Detect which cell encompasses the target text, then output its (X, Y) center coordinate. 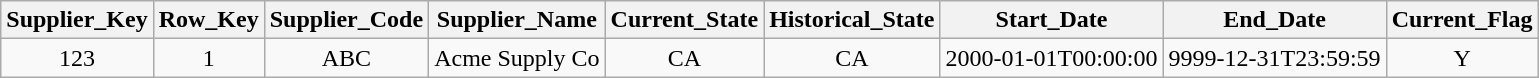
9999-12-31T23:59:59 (1274, 58)
Supplier_Code (346, 20)
Y (1462, 58)
123 (77, 58)
Current_Flag (1462, 20)
1 (208, 58)
Row_Key (208, 20)
2000-01-01T00:00:00 (1052, 58)
End_Date (1274, 20)
ABC (346, 58)
Current_State (684, 20)
Supplier_Key (77, 20)
Acme Supply Co (517, 58)
Historical_State (852, 20)
Start_Date (1052, 20)
Supplier_Name (517, 20)
